Return (X, Y) of the center of cell containing provided text 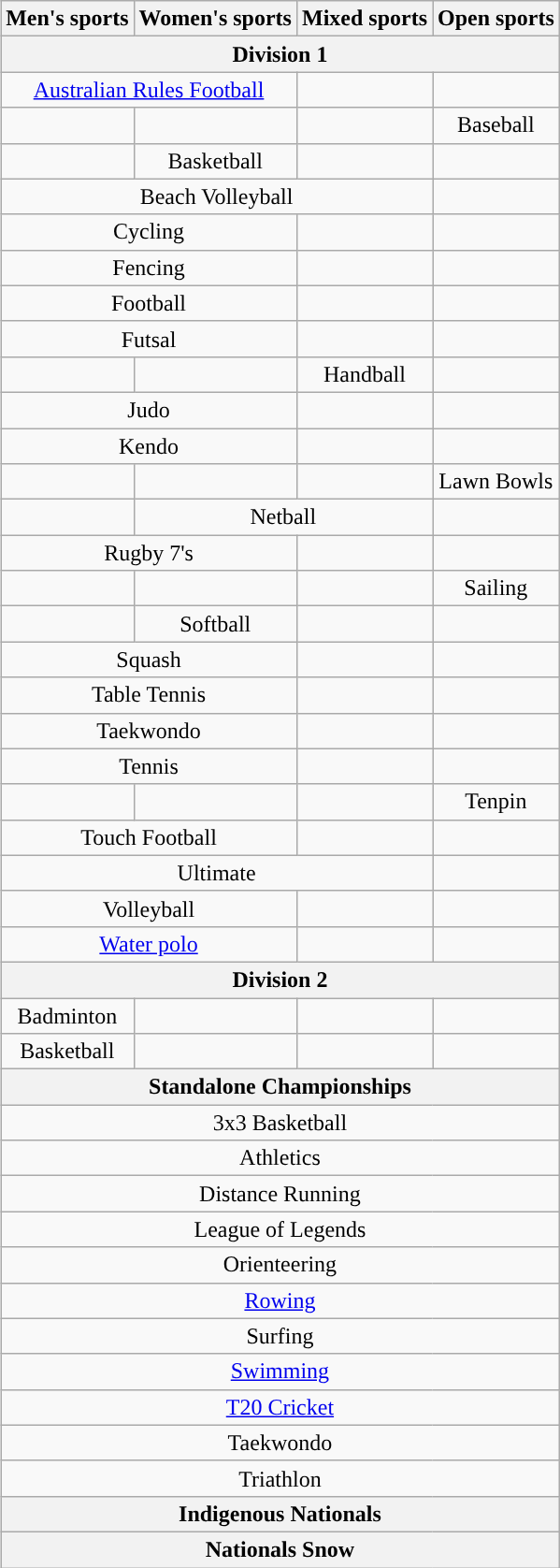
Lawn Bowls (495, 482)
Men's sports (67, 19)
Distance Running (280, 1194)
Sailing (495, 588)
Football (150, 303)
Indigenous Nationals (280, 1514)
Badminton (67, 1015)
Division 1 (280, 54)
Futsal (150, 339)
Netball (282, 517)
Cycling (150, 232)
Handball (365, 374)
Triathlon (280, 1478)
Tennis (150, 766)
Water polo (150, 944)
Open sports (495, 19)
League of Legends (280, 1229)
Swimming (280, 1372)
Kendo (150, 446)
Orienteering (280, 1265)
T20 Cricket (280, 1407)
Fencing (150, 268)
Division 2 (280, 980)
Table Tennis (150, 695)
Touch Football (150, 837)
Rugby 7's (150, 553)
Nationals Snow (280, 1549)
Rowing (280, 1300)
Women's sports (215, 19)
Mixed sports (365, 19)
Standalone Championships (280, 1087)
Softball (215, 624)
Athletics (280, 1158)
Squash (150, 660)
Judo (150, 410)
Surfing (280, 1336)
Volleyball (150, 908)
3x3 Basketball (280, 1123)
Baseball (495, 125)
Australian Rules Football (150, 90)
Beach Volleyball (217, 196)
Tenpin (495, 802)
Ultimate (217, 873)
